Provide the (x, y) coordinate of the cell's center where the given text is located.  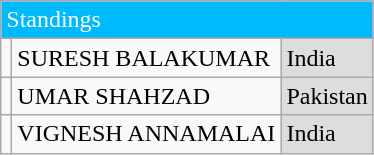
UMAR SHAHZAD (146, 96)
Pakistan (327, 96)
SURESH BALAKUMAR (146, 58)
Standings (188, 20)
VIGNESH ANNAMALAI (146, 134)
